Return the (X, Y) coordinate for the center point of the cell that contains the specified text.  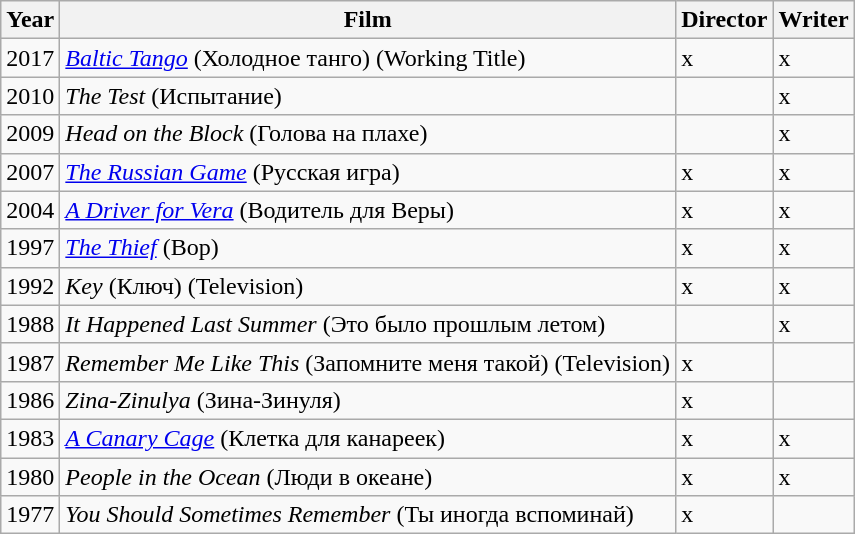
1980 (30, 477)
1997 (30, 248)
The Thief (Вор) (368, 248)
1986 (30, 400)
Film (368, 20)
2010 (30, 96)
2009 (30, 134)
Year (30, 20)
1983 (30, 438)
1987 (30, 362)
1992 (30, 286)
Head on the Block (Голова на плахе) (368, 134)
1988 (30, 324)
Writer (814, 20)
The Test (Испытание) (368, 96)
2004 (30, 210)
2007 (30, 172)
Key (Ключ) (Television) (368, 286)
You Should Sometimes Remember (Ты иногда вспоминай) (368, 515)
Director (724, 20)
Remember Me Like This (Запомните меня такой) (Television) (368, 362)
A Canary Cage (Клетка для канареек) (368, 438)
Zina-Zinulya (Зина-Зинуля) (368, 400)
Baltic Tango (Холодное танго) (Working Title) (368, 58)
The Russian Game (Русская игра) (368, 172)
People in the Ocean (Люди в океане) (368, 477)
1977 (30, 515)
2017 (30, 58)
It Happened Last Summer (Это было прошлым летом) (368, 324)
A Driver for Vera (Водитель для Веры) (368, 210)
